From the cell containing the given text, extract its center point as [X, Y] coordinate. 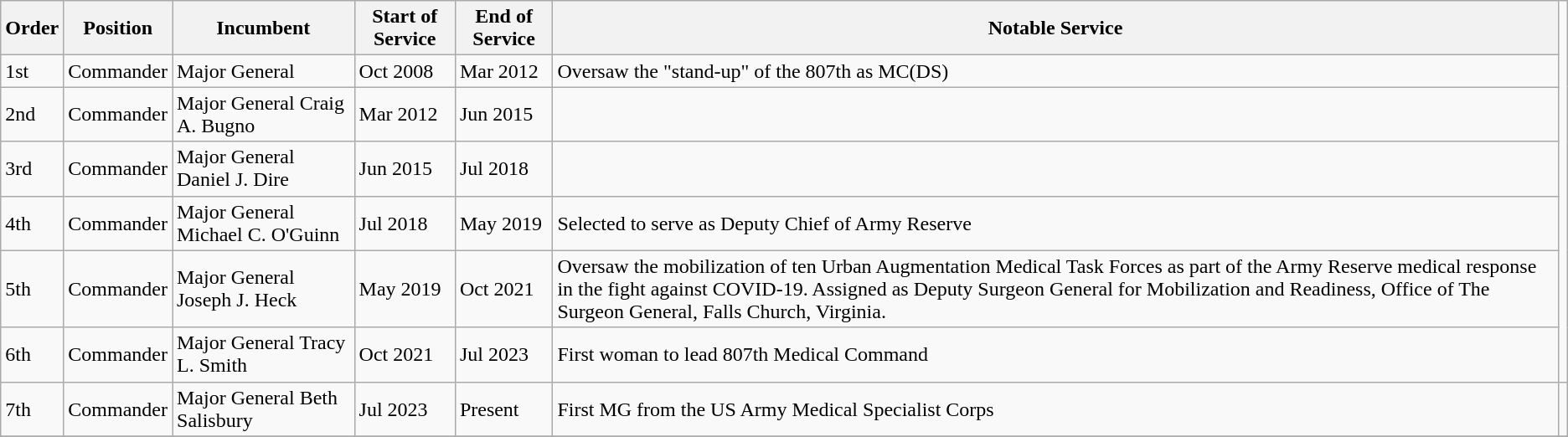
Incumbent [264, 28]
6th [32, 355]
1st [32, 71]
7th [32, 409]
Selected to serve as Deputy Chief of Army Reserve [1055, 223]
End of Service [504, 28]
First MG from the US Army Medical Specialist Corps [1055, 409]
Start of Service [405, 28]
Oct 2008 [405, 71]
Major General Michael C. O'Guinn [264, 223]
2nd [32, 114]
3rd [32, 169]
Oversaw the "stand-up" of the 807th as MC(DS) [1055, 71]
Order [32, 28]
Major General Daniel J. Dire [264, 169]
Major General Tracy L. Smith [264, 355]
Major General Beth Salisbury [264, 409]
Major General [264, 71]
4th [32, 223]
5th [32, 289]
Major General Joseph J. Heck [264, 289]
First woman to lead 807th Medical Command [1055, 355]
Notable Service [1055, 28]
Position [118, 28]
Present [504, 409]
Major General Craig A. Bugno [264, 114]
